Find where the given text appears and provide that cell's center as [X, Y] coordinate. 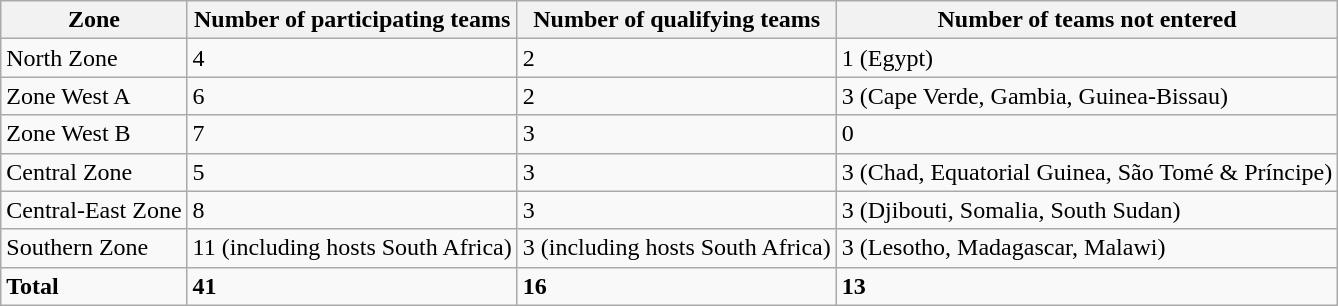
3 (Cape Verde, Gambia, Guinea-Bissau) [1086, 96]
3 (Lesotho, Madagascar, Malawi) [1086, 248]
3 (Djibouti, Somalia, South Sudan) [1086, 210]
4 [352, 58]
8 [352, 210]
Southern Zone [94, 248]
Number of teams not entered [1086, 20]
Zone West A [94, 96]
5 [352, 172]
6 [352, 96]
1 (Egypt) [1086, 58]
Total [94, 286]
Central-East Zone [94, 210]
11 (including hosts South Africa) [352, 248]
3 (including hosts South Africa) [676, 248]
Zone West B [94, 134]
7 [352, 134]
0 [1086, 134]
Zone [94, 20]
41 [352, 286]
3 (Chad, Equatorial Guinea, São Tomé & Príncipe) [1086, 172]
13 [1086, 286]
Central Zone [94, 172]
Number of participating teams [352, 20]
16 [676, 286]
Number of qualifying teams [676, 20]
North Zone [94, 58]
